Detect which cell encompasses the target text, then output its (x, y) center coordinate. 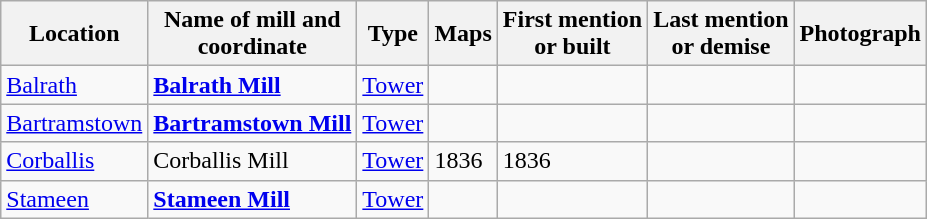
Bartramstown Mill (252, 123)
First mentionor built (572, 34)
Bartramstown (74, 123)
Type (393, 34)
Balrath Mill (252, 85)
Stameen (74, 199)
Balrath (74, 85)
Photograph (860, 34)
Stameen Mill (252, 199)
Location (74, 34)
Name of mill andcoordinate (252, 34)
Corballis (74, 161)
Last mention or demise (721, 34)
Corballis Mill (252, 161)
Maps (463, 34)
